Pinpoint the cell where the given text exists, returning its (x, y) midpoint coordinate. 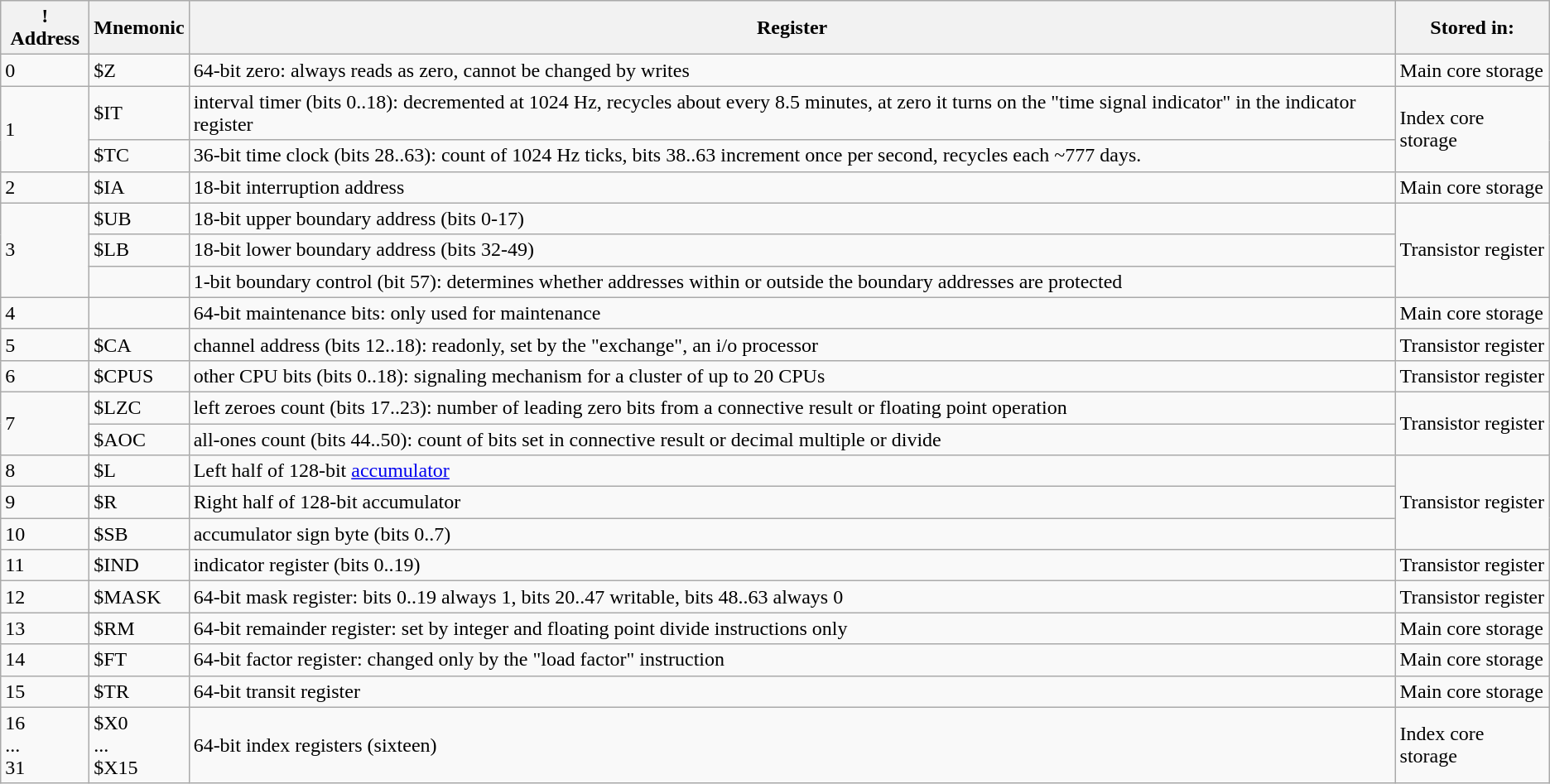
9 (45, 503)
12 (45, 597)
$Z (139, 70)
$LZC (139, 407)
$X0...$X15 (139, 745)
left zeroes count (bits 17..23): number of leading zero bits from a connective result or floating point operation (792, 407)
Right half of 128-bit accumulator (792, 503)
64-bit mask register: bits 0..19 always 1, bits 20..47 writable, bits 48..63 always 0 (792, 597)
$MASK (139, 597)
$TC (139, 156)
7 (45, 423)
2 (45, 187)
13 (45, 628)
5 (45, 344)
16...31 (45, 745)
18-bit lower boundary address (bits 32-49) (792, 250)
$AOC (139, 440)
64-bit transit register (792, 691)
36-bit time clock (bits 28..63): count of 1024 Hz ticks, bits 38..63 increment once per second, recycles each ~777 days. (792, 156)
Left half of 128-bit accumulator (792, 471)
Mnemonic (139, 28)
other CPU bits (bits 0..18): signaling mechanism for a cluster of up to 20 CPUs (792, 376)
64-bit factor register: changed only by the "load factor" instruction (792, 660)
10 (45, 534)
64-bit maintenance bits: only used for maintenance (792, 313)
$SB (139, 534)
64-bit zero: always reads as zero, cannot be changed by writes (792, 70)
$TR (139, 691)
64-bit remainder register: set by integer and floating point divide instructions only (792, 628)
0 (45, 70)
Register (792, 28)
6 (45, 376)
$CPUS (139, 376)
Stored in: (1472, 28)
$RM (139, 628)
all-ones count (bits 44..50): count of bits set in connective result or decimal multiple or divide (792, 440)
indicator register (bits 0..19) (792, 565)
18-bit interruption address (792, 187)
11 (45, 565)
8 (45, 471)
1-bit boundary control (bit 57): determines whether addresses within or outside the boundary addresses are protected (792, 281)
$CA (139, 344)
$LB (139, 250)
$IA (139, 187)
14 (45, 660)
$IND (139, 565)
18-bit upper boundary address (bits 0-17) (792, 219)
$L (139, 471)
3 (45, 250)
channel address (bits 12..18): readonly, set by the "exchange", an i/o processor (792, 344)
accumulator sign byte (bits 0..7) (792, 534)
$UB (139, 219)
$FT (139, 660)
4 (45, 313)
$R (139, 503)
64-bit index registers (sixteen) (792, 745)
1 (45, 129)
! Address (45, 28)
$IT (139, 113)
15 (45, 691)
